Search for the cell housing the specified text and yield its [x, y] center coordinate. 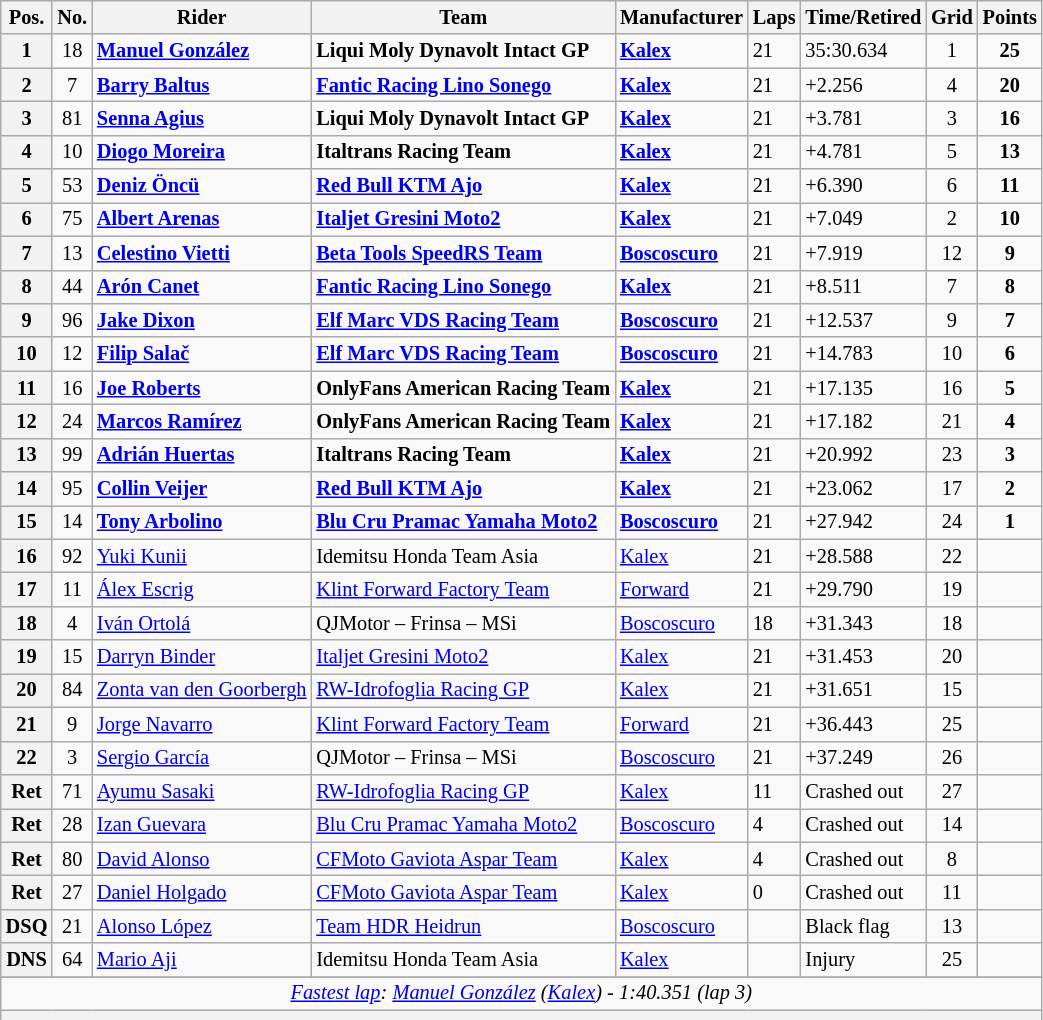
Team HDR Heidrun [463, 926]
Deniz Öncü [202, 186]
DSQ [27, 926]
Collin Veijer [202, 489]
Iván Ortolá [202, 623]
99 [72, 455]
81 [72, 118]
+29.790 [864, 589]
Joe Roberts [202, 388]
+3.781 [864, 118]
Points [1010, 17]
Álex Escrig [202, 589]
+8.511 [864, 287]
Jake Dixon [202, 320]
Daniel Holgado [202, 892]
Rider [202, 17]
+7.919 [864, 253]
Adrián Huertas [202, 455]
+2.256 [864, 85]
44 [72, 287]
Darryn Binder [202, 657]
Jorge Navarro [202, 724]
Fastest lap: Manuel González (Kalex) - 1:40.351 (lap 3) [522, 993]
+6.390 [864, 186]
Laps [774, 17]
Yuki Kunii [202, 556]
Beta Tools SpeedRS Team [463, 253]
+31.343 [864, 623]
Barry Baltus [202, 85]
96 [72, 320]
84 [72, 690]
+7.049 [864, 219]
Mario Aji [202, 960]
75 [72, 219]
Alonso López [202, 926]
+12.537 [864, 320]
Manufacturer [682, 17]
+27.942 [864, 522]
53 [72, 186]
Ayumu Sasaki [202, 791]
Manuel González [202, 51]
Izan Guevara [202, 825]
Celestino Vietti [202, 253]
+37.249 [864, 758]
Grid [952, 17]
+36.443 [864, 724]
Pos. [27, 17]
Diogo Moreira [202, 152]
Filip Salač [202, 354]
+23.062 [864, 489]
Albert Arenas [202, 219]
Team [463, 17]
35:30.634 [864, 51]
No. [72, 17]
+14.783 [864, 354]
Tony Arbolino [202, 522]
Senna Agius [202, 118]
Arón Canet [202, 287]
+4.781 [864, 152]
Injury [864, 960]
0 [774, 892]
71 [72, 791]
+28.588 [864, 556]
+17.135 [864, 388]
Zonta van den Goorbergh [202, 690]
+31.651 [864, 690]
92 [72, 556]
+31.453 [864, 657]
64 [72, 960]
23 [952, 455]
80 [72, 859]
Marcos Ramírez [202, 421]
DNS [27, 960]
Black flag [864, 926]
Time/Retired [864, 17]
David Alonso [202, 859]
+20.992 [864, 455]
95 [72, 489]
+17.182 [864, 421]
Sergio García [202, 758]
26 [952, 758]
28 [72, 825]
